For the text-containing cell, return its midpoint in (X, Y) coordinate format. 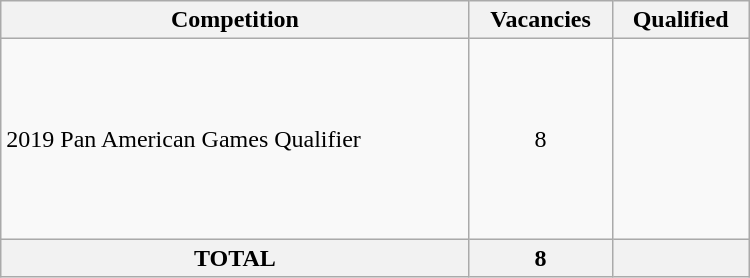
Qualified (680, 20)
2019 Pan American Games Qualifier (235, 139)
Competition (235, 20)
Vacancies (540, 20)
TOTAL (235, 258)
